Locate the cell with the specified text and output its (X, Y) center coordinate. 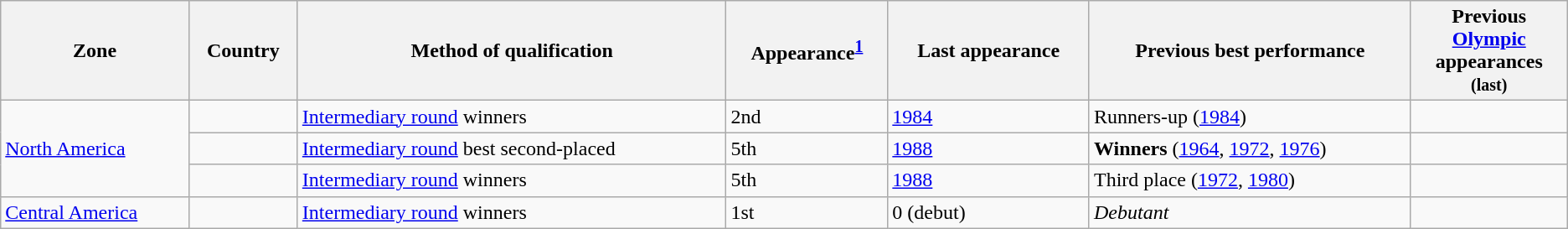
Zone (95, 50)
Country (243, 50)
Debutant (1250, 212)
Winners (1964, 1972, 1976) (1250, 148)
1984 (988, 117)
Runners-up (1984) (1250, 117)
Previous Olympic appearances(last) (1489, 50)
Third place (1972, 1980) (1250, 180)
North America (95, 148)
0 (debut) (988, 212)
Intermediary round best second-placed (512, 148)
Last appearance (988, 50)
1st (807, 212)
Method of qualification (512, 50)
Central America (95, 212)
2nd (807, 117)
Appearance1 (807, 50)
Previous best performance (1250, 50)
